Return (X, Y) of the center of cell containing provided text 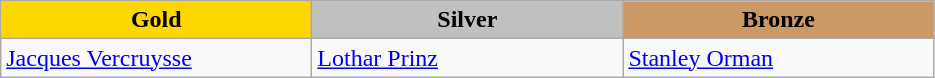
Gold (156, 20)
Silver (468, 20)
Jacques Vercruysse (156, 58)
Stanley Orman (778, 58)
Lothar Prinz (468, 58)
Bronze (778, 20)
